Return (X, Y) of the center of cell containing provided text 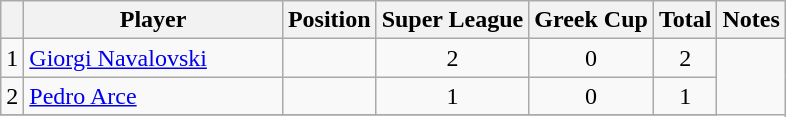
Total (685, 20)
Giorgi Navalovski (154, 58)
Super League (452, 20)
Notes (751, 20)
Greek Cup (592, 20)
Pedro Arce (154, 96)
Player (154, 20)
Position (329, 20)
